From the cell containing the given text, extract its center point as [X, Y] coordinate. 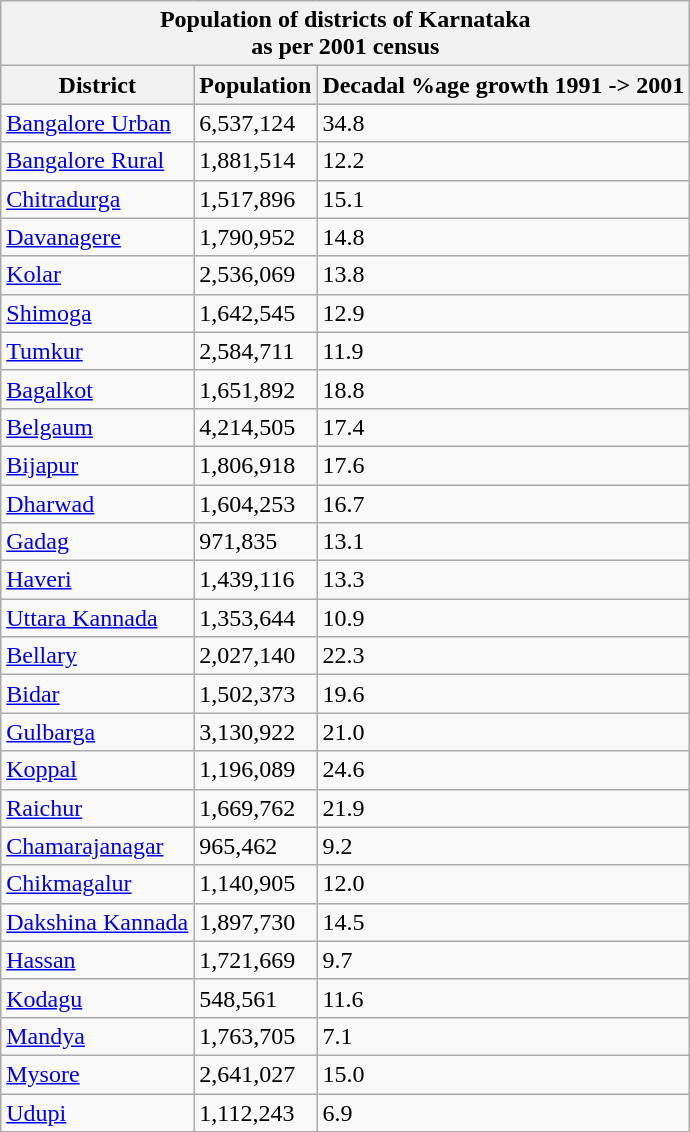
9.7 [504, 960]
Bijapur [98, 465]
1,763,705 [256, 1036]
21.9 [504, 808]
7.1 [504, 1036]
17.4 [504, 427]
9.2 [504, 846]
10.9 [504, 618]
Udupi [98, 1113]
1,517,896 [256, 199]
21.0 [504, 732]
965,462 [256, 846]
19.6 [504, 694]
14.5 [504, 922]
Koppal [98, 770]
1,651,892 [256, 389]
Raichur [98, 808]
Davanagere [98, 237]
District [98, 85]
1,642,545 [256, 313]
13.1 [504, 542]
Mandya [98, 1036]
1,669,762 [256, 808]
Kodagu [98, 998]
1,721,669 [256, 960]
1,881,514 [256, 161]
Belgaum [98, 427]
34.8 [504, 123]
Bangalore Urban [98, 123]
Tumkur [98, 351]
Hassan [98, 960]
12.9 [504, 313]
13.8 [504, 275]
14.8 [504, 237]
1,353,644 [256, 618]
971,835 [256, 542]
1,897,730 [256, 922]
Bagalkot [98, 389]
11.6 [504, 998]
3,130,922 [256, 732]
Chitradurga [98, 199]
Gulbarga [98, 732]
Chamarajanagar [98, 846]
Bangalore Rural [98, 161]
2,027,140 [256, 656]
Chikmagalur [98, 884]
Bellary [98, 656]
2,641,027 [256, 1074]
1,806,918 [256, 465]
24.6 [504, 770]
2,536,069 [256, 275]
Uttara Kannada [98, 618]
12.2 [504, 161]
1,196,089 [256, 770]
Haveri [98, 580]
Gadag [98, 542]
1,790,952 [256, 237]
Population [256, 85]
17.6 [504, 465]
2,584,711 [256, 351]
Population of districts of Karnatakaas per 2001 census [346, 34]
6,537,124 [256, 123]
22.3 [504, 656]
Kolar [98, 275]
13.3 [504, 580]
12.0 [504, 884]
Shimoga [98, 313]
1,439,116 [256, 580]
4,214,505 [256, 427]
6.9 [504, 1113]
18.8 [504, 389]
Dharwad [98, 503]
Bidar [98, 694]
Decadal %age growth 1991 -> 2001 [504, 85]
1,502,373 [256, 694]
Mysore [98, 1074]
11.9 [504, 351]
548,561 [256, 998]
Dakshina Kannada [98, 922]
16.7 [504, 503]
15.1 [504, 199]
1,604,253 [256, 503]
15.0 [504, 1074]
1,140,905 [256, 884]
1,112,243 [256, 1113]
